Identify which cell holds the provided text, then report its [X, Y] central coordinate. 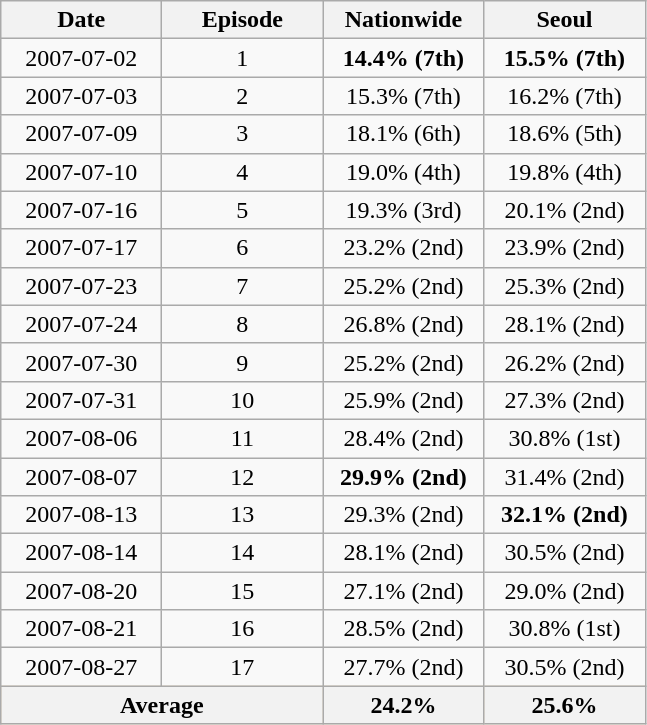
2007-08-21 [82, 629]
15.3% (7th) [404, 96]
16 [242, 629]
2007-07-30 [82, 362]
2007-07-17 [82, 248]
2007-08-20 [82, 591]
4 [242, 172]
5 [242, 210]
15.5% (7th) [564, 58]
23.9% (2nd) [564, 248]
2007-07-09 [82, 134]
6 [242, 248]
29.3% (2nd) [404, 515]
14.4% (7th) [404, 58]
28.4% (2nd) [404, 438]
18.6% (5th) [564, 134]
2 [242, 96]
32.1% (2nd) [564, 515]
18.1% (6th) [404, 134]
25.3% (2nd) [564, 286]
2007-08-27 [82, 667]
26.8% (2nd) [404, 324]
2007-08-13 [82, 515]
17 [242, 667]
2007-07-23 [82, 286]
16.2% (7th) [564, 96]
Seoul [564, 20]
Nationwide [404, 20]
19.3% (3rd) [404, 210]
2007-08-07 [82, 477]
Average [162, 705]
11 [242, 438]
29.9% (2nd) [404, 477]
2007-07-02 [82, 58]
Episode [242, 20]
29.0% (2nd) [564, 591]
14 [242, 553]
27.1% (2nd) [404, 591]
8 [242, 324]
Date [82, 20]
2007-07-16 [82, 210]
7 [242, 286]
31.4% (2nd) [564, 477]
25.6% [564, 705]
2007-07-03 [82, 96]
19.0% (4th) [404, 172]
12 [242, 477]
2007-07-10 [82, 172]
9 [242, 362]
2007-08-14 [82, 553]
26.2% (2nd) [564, 362]
3 [242, 134]
15 [242, 591]
2007-07-31 [82, 400]
10 [242, 400]
27.7% (2nd) [404, 667]
27.3% (2nd) [564, 400]
2007-07-24 [82, 324]
1 [242, 58]
13 [242, 515]
23.2% (2nd) [404, 248]
24.2% [404, 705]
25.9% (2nd) [404, 400]
20.1% (2nd) [564, 210]
19.8% (4th) [564, 172]
2007-08-06 [82, 438]
28.5% (2nd) [404, 629]
